Provide the (X, Y) coordinate of the cell's center where the given text is located.  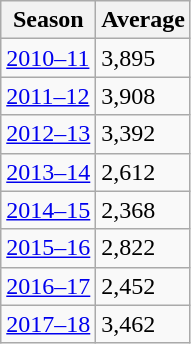
2,452 (144, 286)
2012–13 (48, 134)
3,392 (144, 134)
Average (144, 20)
2013–14 (48, 172)
2015–16 (48, 248)
2010–11 (48, 58)
3,895 (144, 58)
2017–18 (48, 324)
3,462 (144, 324)
2,368 (144, 210)
2011–12 (48, 96)
2014–15 (48, 210)
2016–17 (48, 286)
Season (48, 20)
2,612 (144, 172)
2,822 (144, 248)
3,908 (144, 96)
